Capture the cell that displays the provided text and extract its (X, Y) central coordinate. 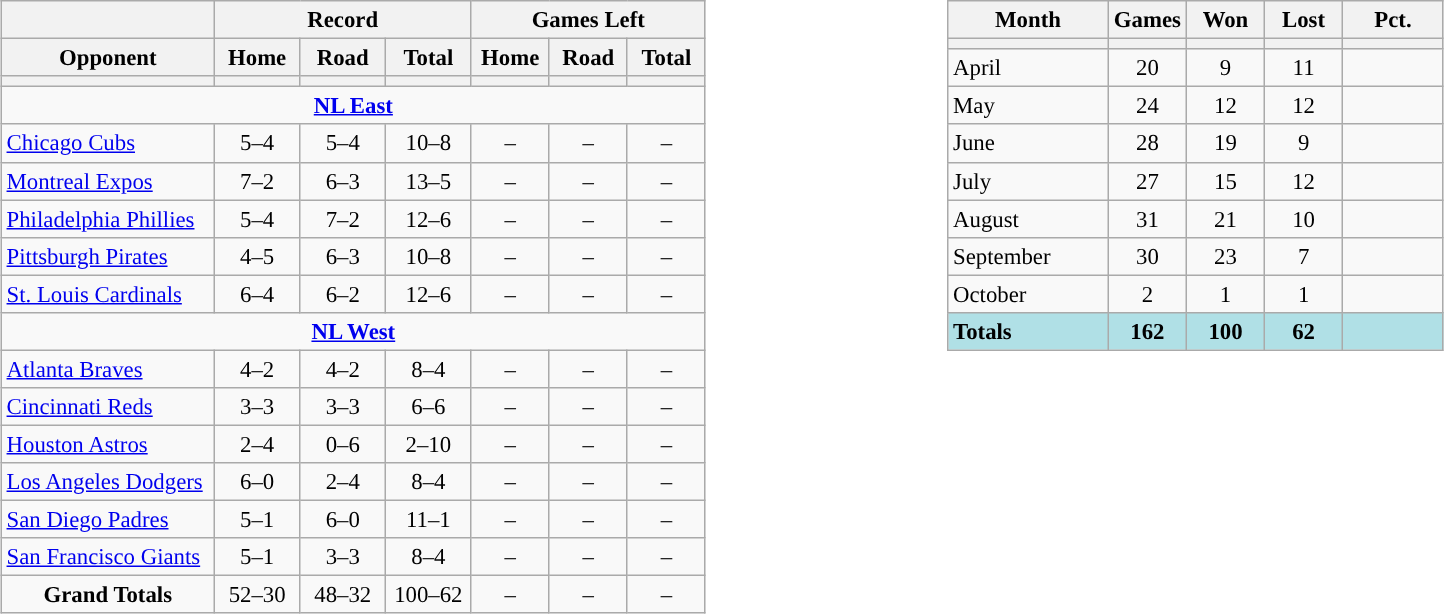
11 (1304, 68)
11–1 (429, 519)
NL West (353, 331)
Opponent (108, 58)
San Diego Padres (108, 519)
100 (1225, 331)
52–30 (257, 595)
30 (1147, 256)
Games (1147, 20)
48–32 (343, 595)
Games Left (588, 20)
6–4 (257, 294)
Totals (1028, 331)
100–62 (429, 595)
4–5 (257, 256)
NL East (353, 106)
August (1028, 219)
San Francisco Giants (108, 557)
31 (1147, 219)
Month (1028, 20)
Los Angeles Dodgers (108, 482)
62 (1304, 331)
0–6 (343, 444)
April (1028, 68)
May (1028, 106)
162 (1147, 331)
6–2 (343, 294)
June (1028, 143)
Lost (1304, 20)
Atlanta Braves (108, 369)
St. Louis Cardinals (108, 294)
13–5 (429, 181)
27 (1147, 181)
7 (1304, 256)
Record (342, 20)
19 (1225, 143)
6–6 (429, 407)
Cincinnati Reds (108, 407)
Grand Totals (108, 595)
20 (1147, 68)
July (1028, 181)
Chicago Cubs (108, 143)
21 (1225, 219)
Pct. (1394, 20)
Won (1225, 20)
September (1028, 256)
23 (1225, 256)
10 (1304, 219)
15 (1225, 181)
2–10 (429, 444)
28 (1147, 143)
Houston Astros (108, 444)
Philadelphia Phillies (108, 219)
Pittsburgh Pirates (108, 256)
24 (1147, 106)
October (1028, 294)
2 (1147, 294)
Montreal Expos (108, 181)
